Capture the cell that displays the provided text and extract its (x, y) central coordinate. 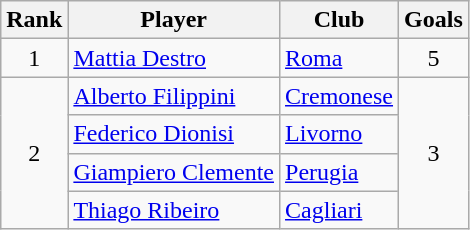
1 (34, 58)
Cagliari (340, 210)
2 (34, 153)
Cremonese (340, 96)
Goals (434, 20)
3 (434, 153)
Giampiero Clemente (174, 172)
Livorno (340, 134)
Rank (34, 20)
Mattia Destro (174, 58)
Alberto Filippini (174, 96)
Federico Dionisi (174, 134)
Club (340, 20)
Player (174, 20)
Perugia (340, 172)
Roma (340, 58)
Thiago Ribeiro (174, 210)
5 (434, 58)
